Scan for the cell matching the given text and deliver its [X, Y] coordinate at center. 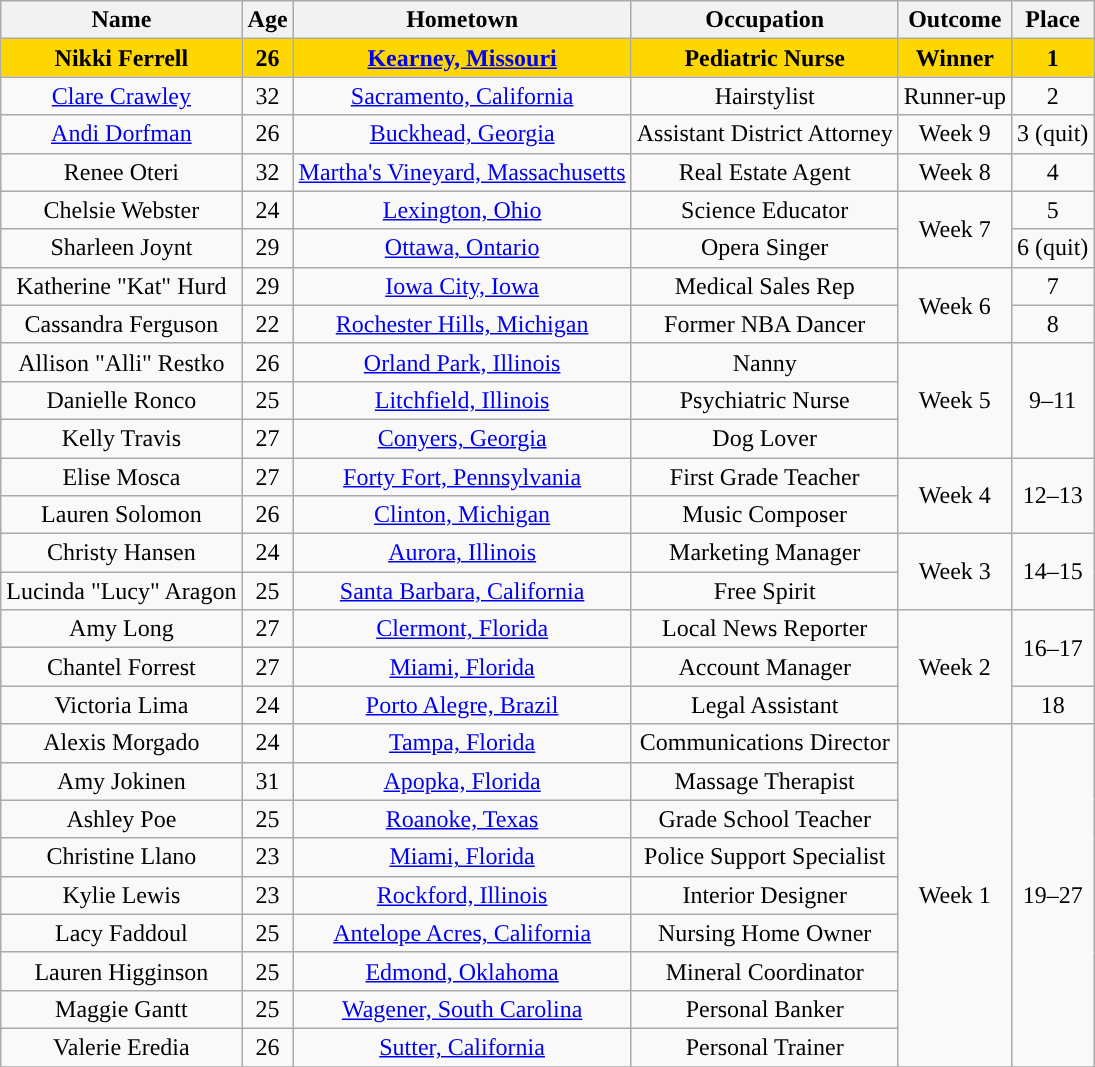
Christine Llano [122, 857]
Outcome [954, 20]
Lucinda "Lucy" Aragon [122, 591]
Age [268, 20]
Medical Sales Rep [764, 286]
Runner-up [954, 96]
Science Educator [764, 210]
22 [268, 324]
Hometown [462, 20]
12–13 [1052, 496]
Renee Oteri [122, 172]
Danielle Ronco [122, 400]
2 [1052, 96]
7 [1052, 286]
Lacy Faddoul [122, 933]
3 (quit) [1052, 134]
16–17 [1052, 648]
Cassandra Ferguson [122, 324]
Ashley Poe [122, 819]
Pediatric Nurse [764, 58]
8 [1052, 324]
Police Support Specialist [764, 857]
Buckhead, Georgia [462, 134]
Elise Mosca [122, 477]
Winner [954, 58]
Dog Lover [764, 438]
Victoria Lima [122, 705]
Amy Jokinen [122, 781]
Lexington, Ohio [462, 210]
Week 5 [954, 400]
Assistant District Attorney [764, 134]
Porto Alegre, Brazil [462, 705]
Nursing Home Owner [764, 933]
Psychiatric Nurse [764, 400]
Katherine "Kat" Hurd [122, 286]
Aurora, Illinois [462, 553]
Santa Barbara, California [462, 591]
Communications Director [764, 743]
Ottawa, Ontario [462, 248]
9–11 [1052, 400]
Legal Assistant [764, 705]
Massage Therapist [764, 781]
Place [1052, 20]
Week 2 [954, 667]
Christy Hansen [122, 553]
Sharleen Joynt [122, 248]
Week 8 [954, 172]
Kylie Lewis [122, 895]
Martha's Vineyard, Massachusetts [462, 172]
Week 3 [954, 572]
Tampa, Florida [462, 743]
Andi Dorfman [122, 134]
Mineral Coordinator [764, 971]
1 [1052, 58]
Iowa City, Iowa [462, 286]
Lauren Higginson [122, 971]
Interior Designer [764, 895]
5 [1052, 210]
Wagener, South Carolina [462, 1009]
Marketing Manager [764, 553]
Allison "Alli" Restko [122, 362]
First Grade Teacher [764, 477]
Week 9 [954, 134]
Valerie Eredia [122, 1047]
Clinton, Michigan [462, 515]
Orland Park, Illinois [462, 362]
Week 7 [954, 229]
Week 4 [954, 496]
Kelly Travis [122, 438]
Forty Fort, Pennsylvania [462, 477]
Clare Crawley [122, 96]
Hairstylist [764, 96]
Name [122, 20]
Sutter, California [462, 1047]
Music Composer [764, 515]
Amy Long [122, 629]
18 [1052, 705]
Week 1 [954, 896]
Local News Reporter [764, 629]
Free Spirit [764, 591]
Sacramento, California [462, 96]
31 [268, 781]
Personal Banker [764, 1009]
Grade School Teacher [764, 819]
Chelsie Webster [122, 210]
Kearney, Missouri [462, 58]
14–15 [1052, 572]
Lauren Solomon [122, 515]
4 [1052, 172]
Clermont, Florida [462, 629]
6 (quit) [1052, 248]
Rockford, Illinois [462, 895]
Week 6 [954, 305]
Nanny [764, 362]
Rochester Hills, Michigan [462, 324]
Conyers, Georgia [462, 438]
Roanoke, Texas [462, 819]
Personal Trainer [764, 1047]
Maggie Gantt [122, 1009]
Apopka, Florida [462, 781]
Account Manager [764, 667]
19–27 [1052, 896]
Antelope Acres, California [462, 933]
Litchfield, Illinois [462, 400]
Real Estate Agent [764, 172]
Opera Singer [764, 248]
Chantel Forrest [122, 667]
Former NBA Dancer [764, 324]
Alexis Morgado [122, 743]
Edmond, Oklahoma [462, 971]
Nikki Ferrell [122, 58]
Occupation [764, 20]
